From the cell containing the given text, extract its center point as [X, Y] coordinate. 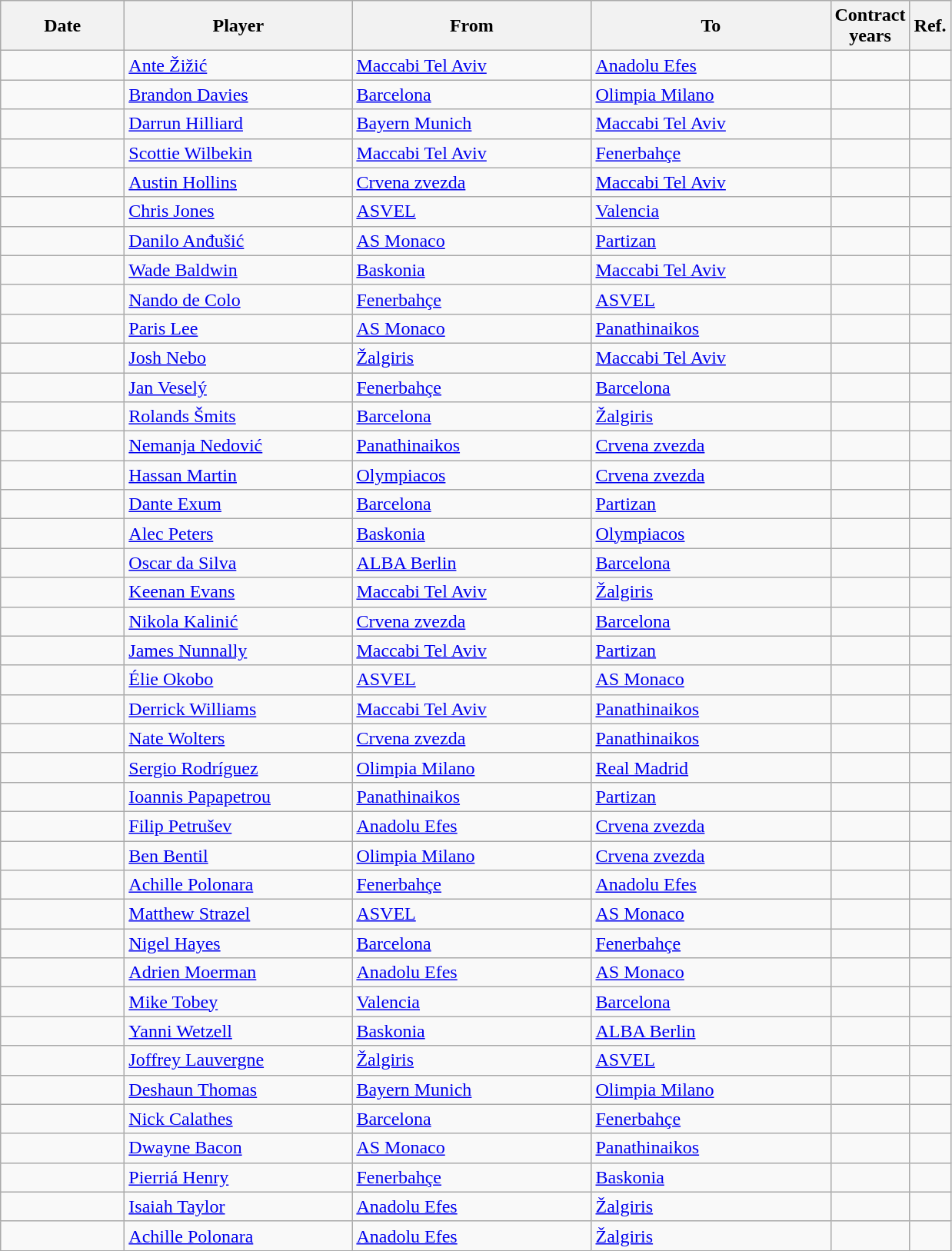
Adrien Moerman [238, 973]
Nemanja Nedović [238, 446]
James Nunnally [238, 650]
Deshaun Thomas [238, 1090]
Austin Hollins [238, 182]
Filip Petrušev [238, 826]
Nando de Colo [238, 299]
Derrick Williams [238, 709]
Real Madrid [711, 767]
Chris Jones [238, 211]
Pierriá Henry [238, 1177]
Ben Bentil [238, 856]
Jan Veselý [238, 387]
Scottie Wilbekin [238, 153]
Nigel Hayes [238, 943]
Contractyears [870, 26]
Ref. [930, 26]
From [472, 26]
Rolands Šmits [238, 417]
Player [238, 26]
Yanni Wetzell [238, 1031]
Nate Wolters [238, 738]
Élie Okobo [238, 680]
Isaiah Taylor [238, 1206]
Nick Calathes [238, 1119]
Oscar da Silva [238, 563]
Josh Nebo [238, 358]
Alec Peters [238, 534]
Ioannis Papapetrou [238, 797]
Dante Exum [238, 504]
To [711, 26]
Brandon Davies [238, 95]
Sergio Rodríguez [238, 767]
Paris Lee [238, 328]
Danilo Anđušić [238, 241]
Keenan Evans [238, 592]
Ante Žižić [238, 65]
Date [63, 26]
Hassan Martin [238, 475]
Wade Baldwin [238, 270]
Mike Tobey [238, 1002]
Matthew Strazel [238, 914]
Dwayne Bacon [238, 1148]
Joffrey Lauvergne [238, 1060]
Darrun Hilliard [238, 124]
Nikola Kalinić [238, 621]
